For the text-containing cell, return its midpoint in (x, y) coordinate format. 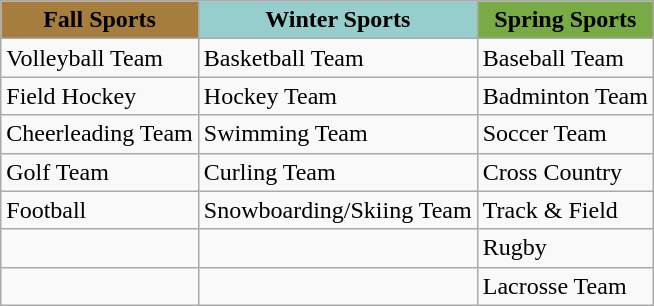
Rugby (565, 248)
Curling Team (338, 172)
Baseball Team (565, 58)
Spring Sports (565, 20)
Football (100, 210)
Hockey Team (338, 96)
Field Hockey (100, 96)
Volleyball Team (100, 58)
Cross Country (565, 172)
Swimming Team (338, 134)
Winter Sports (338, 20)
Snowboarding/Skiing Team (338, 210)
Lacrosse Team (565, 286)
Soccer Team (565, 134)
Track & Field (565, 210)
Fall Sports (100, 20)
Golf Team (100, 172)
Basketball Team (338, 58)
Cheerleading Team (100, 134)
Badminton Team (565, 96)
